Determine the (X, Y) coordinate at the center of the cell enclosing the given text.  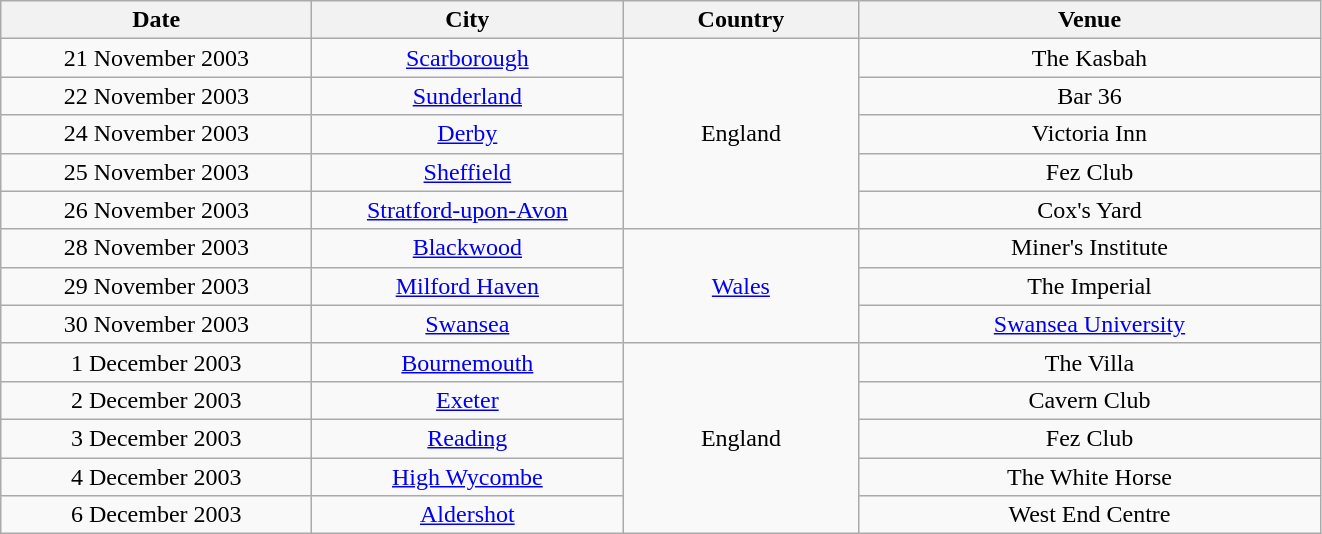
Date (156, 20)
Sunderland (468, 96)
Cox's Yard (1090, 210)
Venue (1090, 20)
Blackwood (468, 248)
The Imperial (1090, 286)
Aldershot (468, 515)
City (468, 20)
Derby (468, 134)
Cavern Club (1090, 400)
Milford Haven (468, 286)
The White Horse (1090, 477)
High Wycombe (468, 477)
Scarborough (468, 58)
Stratford-upon-Avon (468, 210)
Bournemouth (468, 362)
Victoria Inn (1090, 134)
Reading (468, 438)
24 November 2003 (156, 134)
Swansea (468, 324)
22 November 2003 (156, 96)
West End Centre (1090, 515)
26 November 2003 (156, 210)
Swansea University (1090, 324)
Miner's Institute (1090, 248)
Exeter (468, 400)
30 November 2003 (156, 324)
28 November 2003 (156, 248)
4 December 2003 (156, 477)
25 November 2003 (156, 172)
6 December 2003 (156, 515)
1 December 2003 (156, 362)
29 November 2003 (156, 286)
Bar 36 (1090, 96)
Country (741, 20)
3 December 2003 (156, 438)
2 December 2003 (156, 400)
21 November 2003 (156, 58)
The Kasbah (1090, 58)
Wales (741, 286)
Sheffield (468, 172)
The Villa (1090, 362)
